Capture the cell that displays the provided text and extract its [x, y] central coordinate. 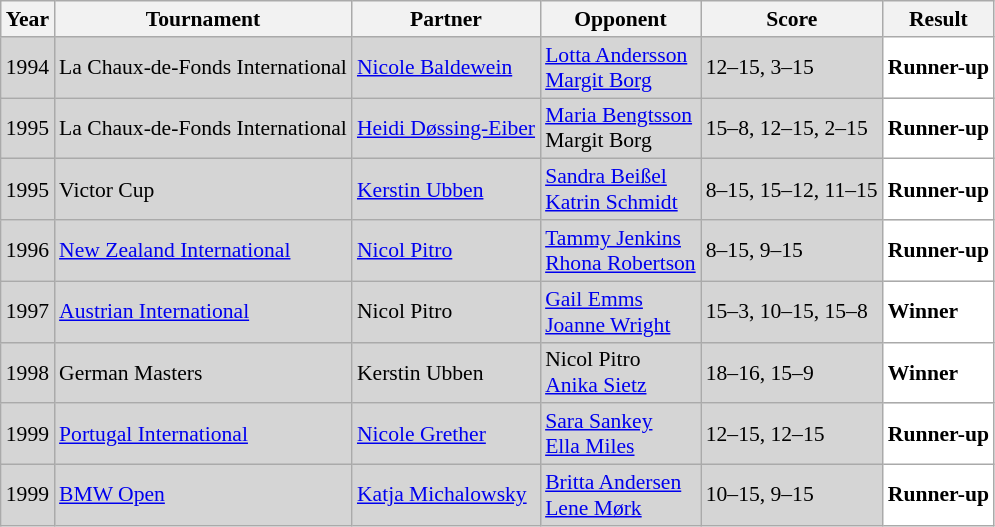
15–8, 12–15, 2–15 [792, 128]
Partner [446, 19]
Score [792, 19]
Portugal International [203, 434]
Result [938, 19]
Nicol Pitro Anika Sietz [620, 372]
10–15, 9–15 [792, 496]
New Zealand International [203, 250]
Tournament [203, 19]
1998 [28, 372]
1996 [28, 250]
Tammy Jenkins Rhona Robertson [620, 250]
Victor Cup [203, 190]
Nicole Grether [446, 434]
Britta Andersen Lene Mørk [620, 496]
Maria Bengtsson Margit Borg [620, 128]
Nicole Baldewein [446, 68]
Heidi Døssing-Eiber [446, 128]
Katja Michalowsky [446, 496]
Year [28, 19]
Gail Emms Joanne Wright [620, 312]
BMW Open [203, 496]
Sandra Beißel Katrin Schmidt [620, 190]
15–3, 10–15, 15–8 [792, 312]
German Masters [203, 372]
Lotta Andersson Margit Borg [620, 68]
Austrian International [203, 312]
1994 [28, 68]
Sara Sankey Ella Miles [620, 434]
8–15, 9–15 [792, 250]
12–15, 3–15 [792, 68]
12–15, 12–15 [792, 434]
1997 [28, 312]
8–15, 15–12, 11–15 [792, 190]
Opponent [620, 19]
18–16, 15–9 [792, 372]
